Capture the cell that displays the provided text and extract its (X, Y) central coordinate. 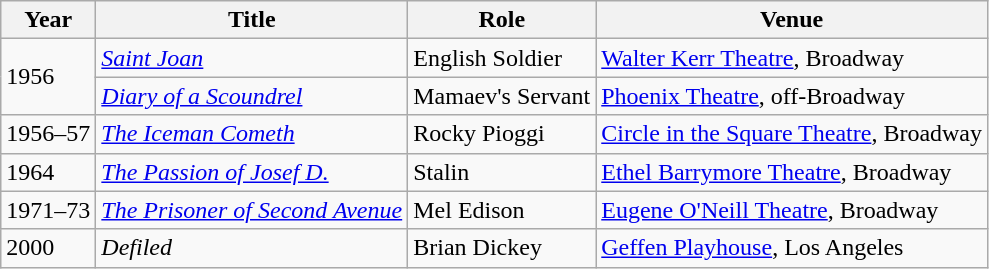
Role (502, 20)
1956 (48, 77)
1964 (48, 172)
Saint Joan (252, 58)
Stalin (502, 172)
Geffen Playhouse, Los Angeles (792, 248)
Phoenix Theatre, off-Broadway (792, 96)
Circle in the Square Theatre, Broadway (792, 134)
The Prisoner of Second Avenue (252, 210)
Venue (792, 20)
1956–57 (48, 134)
Mel Edison (502, 210)
Mamaev's Servant (502, 96)
Defiled (252, 248)
Year (48, 20)
Eugene O'Neill Theatre, Broadway (792, 210)
Brian Dickey (502, 248)
The Passion of Josef D. (252, 172)
Diary of a Scoundrel (252, 96)
Walter Kerr Theatre, Broadway (792, 58)
1971–73 (48, 210)
English Soldier (502, 58)
2000 (48, 248)
The Iceman Cometh (252, 134)
Title (252, 20)
Rocky Pioggi (502, 134)
Ethel Barrymore Theatre, Broadway (792, 172)
